Return (X, Y) of the center of cell containing provided text 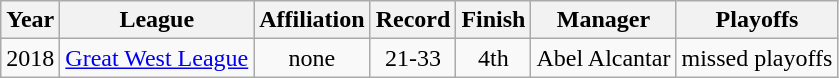
missed playoffs (757, 58)
4th (494, 58)
League (157, 20)
Finish (494, 20)
2018 (30, 58)
Playoffs (757, 20)
Year (30, 20)
21-33 (413, 58)
Great West League (157, 58)
Affiliation (312, 20)
Abel Alcantar (604, 58)
none (312, 58)
Record (413, 20)
Manager (604, 20)
